Locate the cell with the specified text and output its [X, Y] center coordinate. 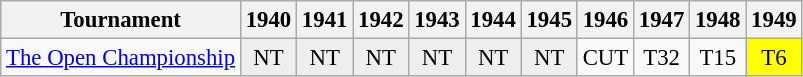
1941 [325, 20]
T32 [661, 58]
T6 [774, 58]
1945 [549, 20]
CUT [605, 58]
T15 [718, 58]
1949 [774, 20]
1940 [268, 20]
1944 [493, 20]
1948 [718, 20]
1942 [381, 20]
The Open Championship [121, 58]
1946 [605, 20]
1943 [437, 20]
Tournament [121, 20]
1947 [661, 20]
